Extract the (X, Y) coordinate from the center of the cell holding the provided text.  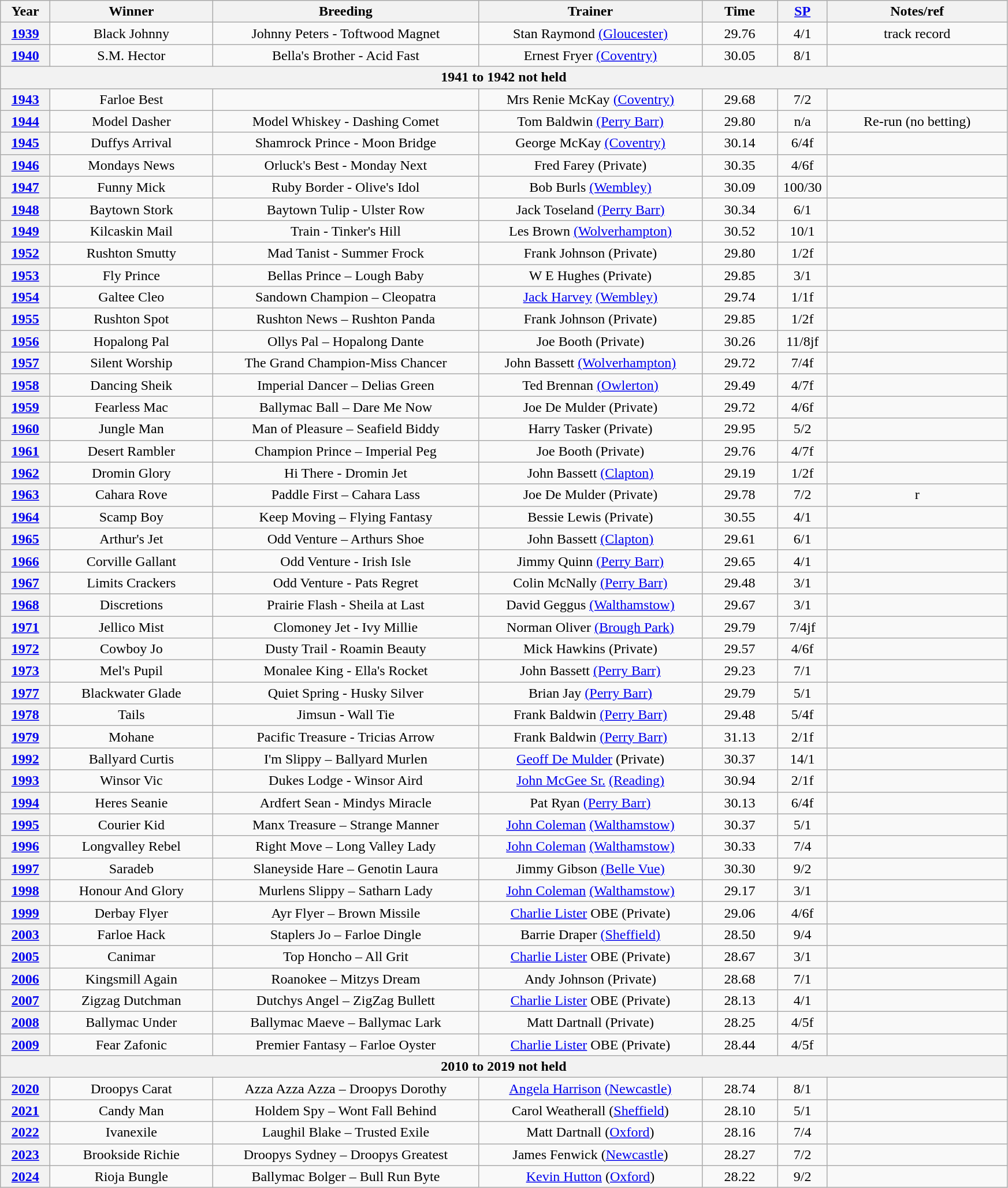
Stan Raymond (Gloucester) (590, 33)
James Fenwick (Newcastle) (590, 1155)
Jack Toseland (Perry Barr) (590, 209)
1993 (25, 781)
1952 (25, 253)
Odd Venture – Arthurs Shoe (345, 539)
track record (917, 33)
2021 (25, 1111)
28.16 (739, 1133)
Baytown Tulip - Ulster Row (345, 209)
1977 (25, 693)
30.26 (739, 341)
1941 to 1942 not held (504, 77)
1965 (25, 539)
Ivanexile (132, 1133)
Azza Azza Azza – Droopys Dorothy (345, 1089)
SP (802, 12)
1960 (25, 429)
1998 (25, 891)
29.95 (739, 429)
1966 (25, 561)
1994 (25, 803)
Rushton News – Rushton Panda (345, 319)
Prairie Flash - Sheila at Last (345, 605)
1967 (25, 583)
2023 (25, 1155)
Saradeb (132, 869)
1999 (25, 913)
30.52 (739, 231)
Black Johnny (132, 33)
2024 (25, 1176)
1/1f (802, 297)
28.50 (739, 934)
Discretions (132, 605)
Ollys Pal – Hopalong Dante (345, 341)
1947 (25, 187)
2008 (25, 1023)
Re-run (no betting) (917, 121)
1995 (25, 825)
George McKay (Coventry) (590, 143)
30.34 (739, 209)
Mad Tanist - Summer Frock (345, 253)
Laughil Blake – Trusted Exile (345, 1133)
1972 (25, 649)
David Geggus (Walthamstow) (590, 605)
30.05 (739, 55)
30.55 (739, 517)
Canimar (132, 956)
1959 (25, 407)
1968 (25, 605)
I'm Slippy – Ballyard Murlen (345, 759)
W E Hughes (Private) (590, 275)
Mohane (132, 737)
Dromin Glory (132, 473)
1943 (25, 99)
Ardfert Sean - Mindys Miracle (345, 803)
Sandown Champion – Cleopatra (345, 297)
Candy Man (132, 1111)
Right Move – Long Valley Lady (345, 847)
Harry Tasker (Private) (590, 429)
1953 (25, 275)
Paddle First – Cahara Lass (345, 495)
30.94 (739, 781)
29.19 (739, 473)
30.14 (739, 143)
10/1 (802, 231)
Honour And Glory (132, 891)
Manx Treasure – Strange Manner (345, 825)
Keep Moving – Flying Fantasy (345, 517)
Rioja Bungle (132, 1176)
29.17 (739, 891)
28.67 (739, 956)
Rushton Smutty (132, 253)
Mondays News (132, 165)
Staplers Jo – Farloe Dingle (345, 934)
Tails (132, 715)
Fear Zafonic (132, 1045)
Kilcaskin Mail (132, 231)
30.09 (739, 187)
Odd Venture - Pats Regret (345, 583)
Jellico Mist (132, 627)
100/30 (802, 187)
1997 (25, 869)
Ballyard Curtis (132, 759)
Norman Oliver (Brough Park) (590, 627)
Fly Prince (132, 275)
Trainer (590, 12)
Limits Crackers (132, 583)
28.74 (739, 1089)
28.27 (739, 1155)
Desert Rambler (132, 451)
Rushton Spot (132, 319)
7/4jf (802, 627)
Angela Harrison (Newcastle) (590, 1089)
Monalee King - Ella's Rocket (345, 671)
Droopys Sydney – Droopys Greatest (345, 1155)
Time (739, 12)
Jimsun - Wall Tie (345, 715)
Longvalley Rebel (132, 847)
Jack Harvey (Wembley) (590, 297)
2010 to 2019 not held (504, 1067)
Barrie Draper (Sheffield) (590, 934)
Corville Gallant (132, 561)
1979 (25, 737)
5/2 (802, 429)
14/1 (802, 759)
Jimmy Gibson (Belle Vue) (590, 869)
Bessie Lewis (Private) (590, 517)
Scamp Boy (132, 517)
1954 (25, 297)
Silent Worship (132, 363)
29.78 (739, 495)
Fred Farey (Private) (590, 165)
Breeding (345, 12)
1971 (25, 627)
2009 (25, 1045)
Clomoney Jet - Ivy Millie (345, 627)
30.30 (739, 869)
Model Whiskey - Dashing Comet (345, 121)
29.74 (739, 297)
r (917, 495)
Top Honcho – All Grit (345, 956)
29.65 (739, 561)
Mrs Renie McKay (Coventry) (590, 99)
Geoff De Mulder (Private) (590, 759)
n/a (802, 121)
28.10 (739, 1111)
Les Brown (Wolverhampton) (590, 231)
Zigzag Dutchman (132, 1001)
Man of Pleasure – Seafield Biddy (345, 429)
Dusty Trail - Roamin Beauty (345, 649)
Ruby Border - Olive's Idol (345, 187)
Courier Kid (132, 825)
Ted Brennan (Owlerton) (590, 385)
Winner (132, 12)
Heres Seanie (132, 803)
Dukes Lodge - Winsor Aird (345, 781)
1978 (25, 715)
Shamrock Prince - Moon Bridge (345, 143)
Fearless Mac (132, 407)
Derbay Flyer (132, 913)
1963 (25, 495)
Murlens Slippy – Satharn Lady (345, 891)
Kingsmill Again (132, 979)
Odd Venture - Irish Isle (345, 561)
2020 (25, 1089)
31.13 (739, 737)
Holdem Spy – Wont Fall Behind (345, 1111)
Bella's Brother - Acid Fast (345, 55)
Ballymac Maeve – Ballymac Lark (345, 1023)
1949 (25, 231)
Brookside Richie (132, 1155)
30.35 (739, 165)
Blackwater Glade (132, 693)
5/4f (802, 715)
Jungle Man (132, 429)
2005 (25, 956)
Mel's Pupil (132, 671)
Cahara Rove (132, 495)
Arthur's Jet (132, 539)
1955 (25, 319)
Jimmy Quinn (Perry Barr) (590, 561)
Champion Prince – Imperial Peg (345, 451)
1992 (25, 759)
Premier Fantasy – Farloe Oyster (345, 1045)
Pat Ryan (Perry Barr) (590, 803)
Matt Dartnall (Private) (590, 1023)
29.23 (739, 671)
Hopalong Pal (132, 341)
29.61 (739, 539)
Slaneyside Hare – Genotin Laura (345, 869)
9/4 (802, 934)
Orluck's Best - Monday Next (345, 165)
Ballymac Ball – Dare Me Now (345, 407)
2006 (25, 979)
1946 (25, 165)
John Bassett (Perry Barr) (590, 671)
28.68 (739, 979)
1961 (25, 451)
Ballymac Bolger – Bull Run Byte (345, 1176)
Farloe Hack (132, 934)
Carol Weatherall (Sheffield) (590, 1111)
Cowboy Jo (132, 649)
Droopys Carat (132, 1089)
1944 (25, 121)
Ernest Fryer (Coventry) (590, 55)
John McGee Sr. (Reading) (590, 781)
Quiet Spring - Husky Silver (345, 693)
Year (25, 12)
2022 (25, 1133)
Kevin Hutton (Oxford) (590, 1176)
Colin McNally (Perry Barr) (590, 583)
Ayr Flyer – Brown Missile (345, 913)
Roanokee – Mitzys Dream (345, 979)
2007 (25, 1001)
7/4f (802, 363)
29.06 (739, 913)
1945 (25, 143)
1962 (25, 473)
Johnny Peters - Toftwood Magnet (345, 33)
30.33 (739, 847)
1958 (25, 385)
1957 (25, 363)
Farloe Best (132, 99)
1973 (25, 671)
Baytown Stork (132, 209)
Andy Johnson (Private) (590, 979)
Dancing Sheik (132, 385)
Dutchys Angel – ZigZag Bullett (345, 1001)
1956 (25, 341)
1939 (25, 33)
1964 (25, 517)
28.13 (739, 1001)
Bob Burls (Wembley) (590, 187)
29.49 (739, 385)
28.22 (739, 1176)
29.57 (739, 649)
Duffys Arrival (132, 143)
Train - Tinker's Hill (345, 231)
Imperial Dancer – Delias Green (345, 385)
1996 (25, 847)
Funny Mick (132, 187)
29.67 (739, 605)
30.13 (739, 803)
Galtee Cleo (132, 297)
Hi There - Dromin Jet (345, 473)
Bellas Prince – Lough Baby (345, 275)
Ballymac Under (132, 1023)
11/8jf (802, 341)
2003 (25, 934)
Mick Hawkins (Private) (590, 649)
The Grand Champion-Miss Chancer (345, 363)
Brian Jay (Perry Barr) (590, 693)
1948 (25, 209)
29.68 (739, 99)
28.25 (739, 1023)
Matt Dartnall (Oxford) (590, 1133)
28.44 (739, 1045)
Winsor Vic (132, 781)
Notes/ref (917, 12)
Pacific Treasure - Tricias Arrow (345, 737)
Model Dasher (132, 121)
S.M. Hector (132, 55)
John Bassett (Wolverhampton) (590, 363)
1940 (25, 55)
Tom Baldwin (Perry Barr) (590, 121)
